For the text-containing cell, return its midpoint in [X, Y] coordinate format. 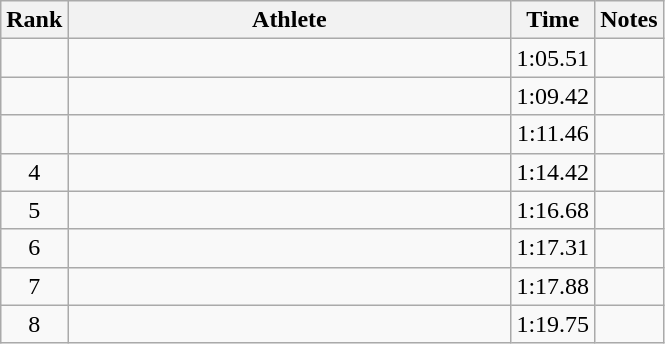
8 [34, 324]
5 [34, 210]
1:17.88 [553, 286]
4 [34, 172]
7 [34, 286]
1:09.42 [553, 96]
1:05.51 [553, 58]
Rank [34, 20]
Athlete [290, 20]
6 [34, 248]
Time [553, 20]
1:17.31 [553, 248]
1:14.42 [553, 172]
1:16.68 [553, 210]
Notes [629, 20]
1:19.75 [553, 324]
1:11.46 [553, 134]
